Find where the given text appears and provide that cell's center as (X, Y) coordinate. 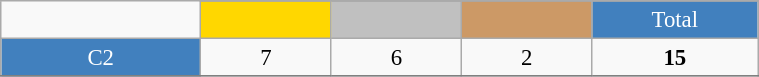
6 (396, 58)
C2 (101, 58)
15 (675, 58)
Total (675, 20)
2 (527, 58)
7 (266, 58)
